Pinpoint the cell where the given text exists, returning its (X, Y) midpoint coordinate. 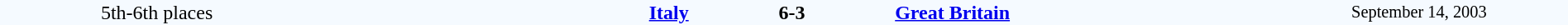
5th-6th places (157, 12)
Italy (501, 12)
Great Britain (1082, 12)
September 14, 2003 (1419, 12)
6-3 (791, 12)
